For the text-containing cell, return its midpoint in [X, Y] coordinate format. 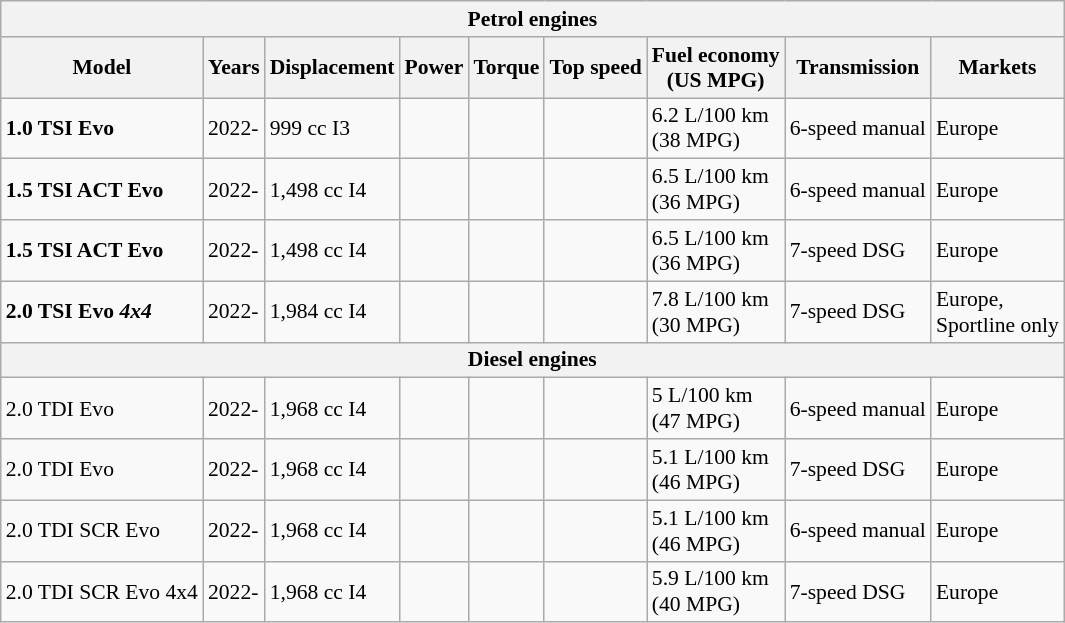
5.9 L/100 km(40 MPG) [716, 592]
7.8 L/100 km(30 MPG) [716, 312]
Top speed [595, 68]
1.0 TSI Evo [102, 128]
5 L/100 km(47 MPG) [716, 408]
Petrol engines [532, 19]
Displacement [332, 68]
2.0 TDI SCR Evo 4x4 [102, 592]
Years [234, 68]
Europe,Sportline only [998, 312]
2.0 TDI SCR Evo [102, 530]
6.2 L/100 km(38 MPG) [716, 128]
Torque [506, 68]
Transmission [858, 68]
Fuel economy(US MPG) [716, 68]
Diesel engines [532, 360]
2.0 TSI Evo 4x4 [102, 312]
999 cc I3 [332, 128]
Power [434, 68]
1,984 cc I4 [332, 312]
Markets [998, 68]
Model [102, 68]
